Extract the (X, Y) coordinate from the center of the cell holding the provided text.  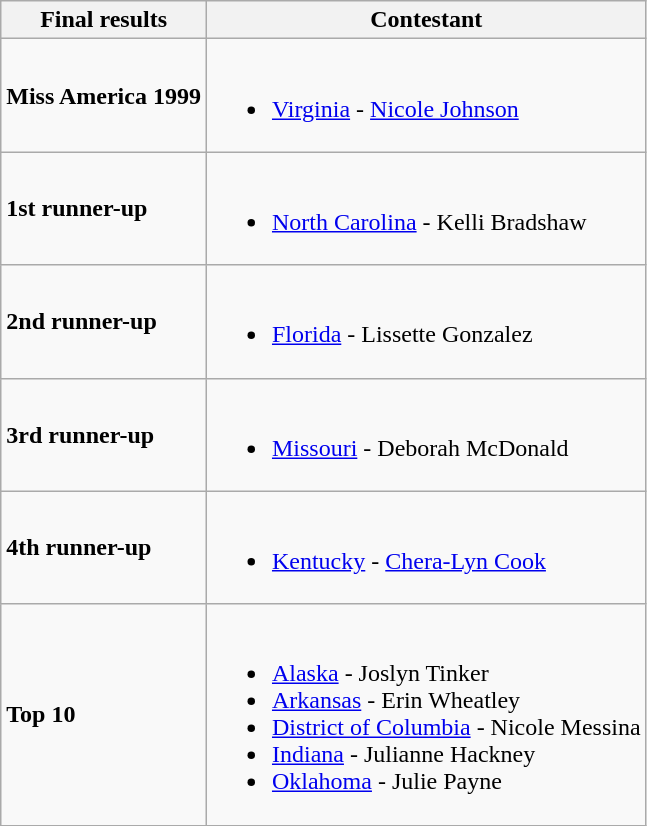
3rd runner-up (104, 434)
Final results (104, 20)
Florida - Lissette Gonzalez (426, 322)
2nd runner-up (104, 322)
4th runner-up (104, 548)
Top 10 (104, 714)
Kentucky - Chera-Lyn Cook (426, 548)
Miss America 1999 (104, 96)
Virginia - Nicole Johnson (426, 96)
Missouri - Deborah McDonald (426, 434)
1st runner-up (104, 208)
Alaska - Joslyn Tinker Arkansas - Erin Wheatley District of Columbia - Nicole Messina Indiana - Julianne Hackney Oklahoma - Julie Payne (426, 714)
North Carolina - Kelli Bradshaw (426, 208)
Contestant (426, 20)
